Return (x, y) of the center of cell containing provided text 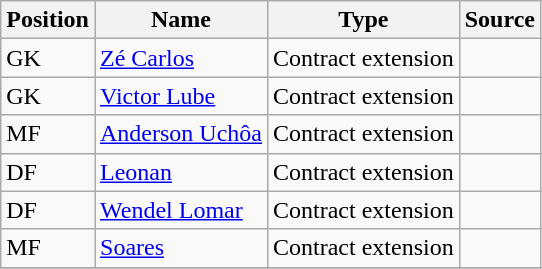
Soares (180, 248)
Zé Carlos (180, 58)
Type (364, 20)
Anderson Uchôa (180, 134)
Name (180, 20)
Position (48, 20)
Leonan (180, 172)
Source (500, 20)
Victor Lube (180, 96)
Wendel Lomar (180, 210)
